Search for the cell housing the specified text and yield its [x, y] center coordinate. 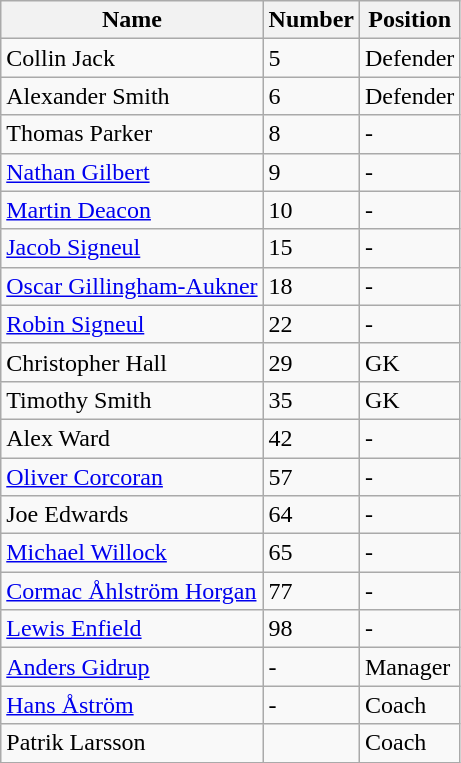
Robin Signeul [132, 324]
Joe Edwards [132, 515]
Alexander Smith [132, 96]
57 [311, 477]
Number [311, 20]
Christopher Hall [132, 362]
Anders Gidrup [132, 667]
15 [311, 248]
Collin Jack [132, 58]
5 [311, 58]
Hans Åström [132, 705]
18 [311, 286]
Manager [409, 667]
Cormac Åhlström Horgan [132, 591]
8 [311, 134]
22 [311, 324]
64 [311, 515]
Martin Deacon [132, 210]
65 [311, 553]
6 [311, 96]
10 [311, 210]
Oscar Gillingham-Aukner [132, 286]
29 [311, 362]
9 [311, 172]
77 [311, 591]
Nathan Gilbert [132, 172]
Thomas Parker [132, 134]
Patrik Larsson [132, 743]
98 [311, 629]
Michael Willock [132, 553]
35 [311, 400]
Position [409, 20]
Jacob Signeul [132, 248]
Name [132, 20]
Oliver Corcoran [132, 477]
Lewis Enfield [132, 629]
Alex Ward [132, 438]
Timothy Smith [132, 400]
42 [311, 438]
